From the cell containing the given text, extract its center point as (X, Y) coordinate. 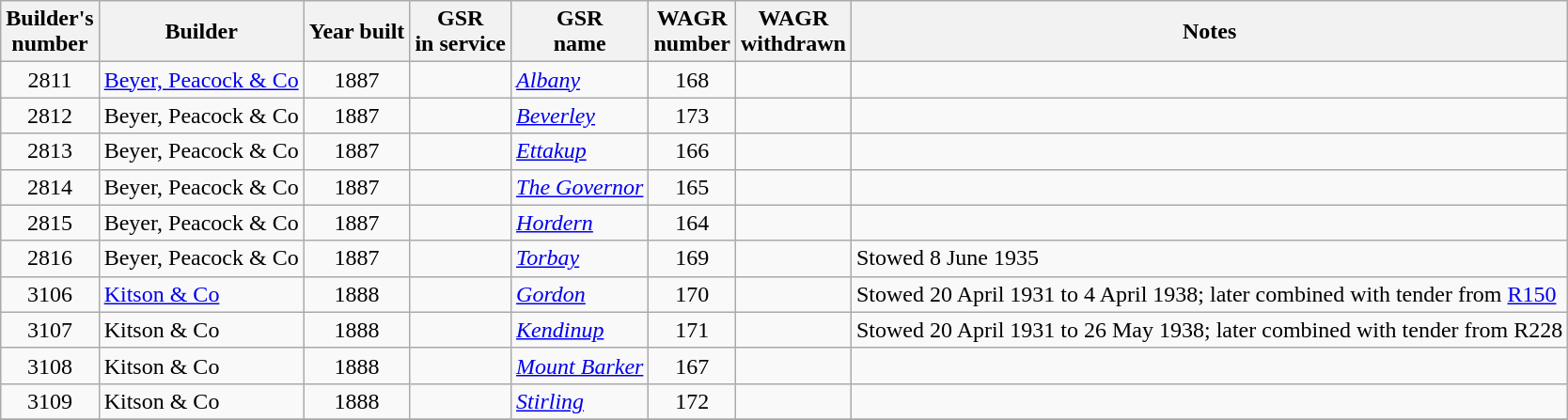
3107 (50, 330)
Mount Barker (580, 366)
Gordon (580, 294)
WAGRwithdrawn (793, 32)
168 (692, 80)
2814 (50, 187)
169 (692, 258)
Torbay (580, 258)
Beverley (580, 116)
166 (692, 151)
170 (692, 294)
Stowed 20 April 1931 to 26 May 1938; later combined with tender from R228 (1209, 330)
171 (692, 330)
2815 (50, 223)
173 (692, 116)
Albany (580, 80)
167 (692, 366)
Stowed 8 June 1935 (1209, 258)
Builder'snumber (50, 32)
3106 (50, 294)
Hordern (580, 223)
2813 (50, 151)
2816 (50, 258)
Kendinup (580, 330)
164 (692, 223)
3109 (50, 401)
Ettakup (580, 151)
172 (692, 401)
Year built (357, 32)
GSRin service (461, 32)
Stowed 20 April 1931 to 4 April 1938; later combined with tender from R150 (1209, 294)
Stirling (580, 401)
165 (692, 187)
3108 (50, 366)
The Governor (580, 187)
Notes (1209, 32)
GSRname (580, 32)
2811 (50, 80)
2812 (50, 116)
WAGRnumber (692, 32)
Builder (201, 32)
